Provide the (x, y) coordinate of the cell's center where the given text is located.  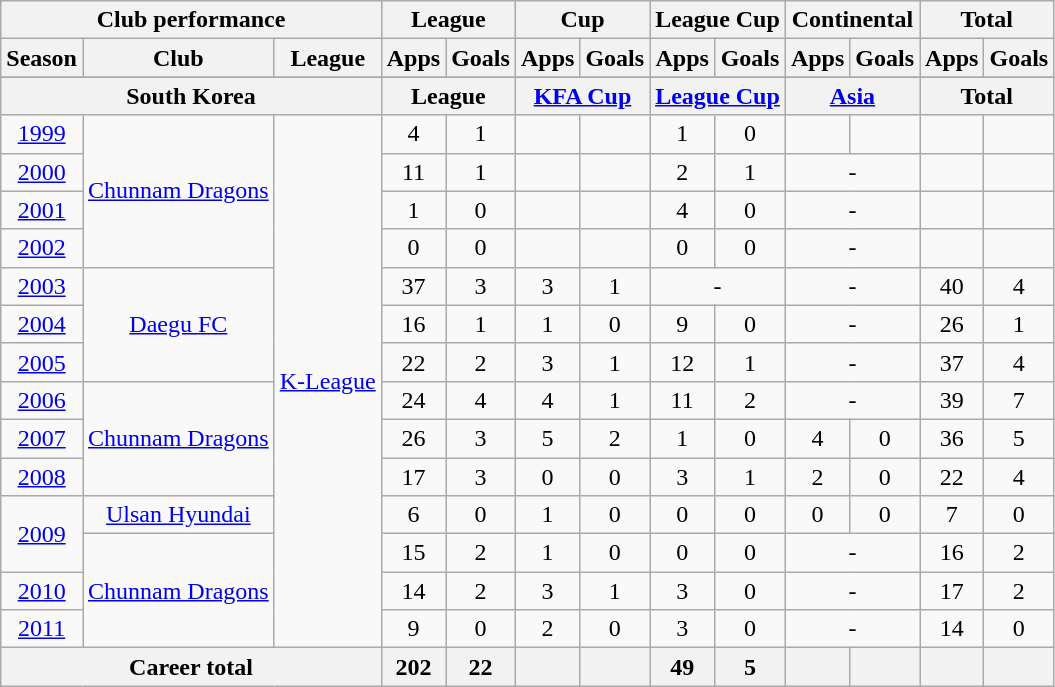
2009 (42, 534)
39 (952, 400)
Daegu FC (178, 324)
36 (952, 438)
Ulsan Hyundai (178, 515)
202 (413, 667)
24 (413, 400)
Asia (852, 96)
Continental (852, 20)
12 (682, 362)
KFA Cup (582, 96)
2007 (42, 438)
2001 (42, 210)
South Korea (191, 96)
2006 (42, 400)
6 (413, 515)
2008 (42, 477)
2000 (42, 172)
Cup (582, 20)
1999 (42, 134)
2011 (42, 629)
Career total (191, 667)
2004 (42, 324)
2002 (42, 248)
40 (952, 286)
2003 (42, 286)
K-League (328, 382)
49 (682, 667)
Season (42, 58)
Club performance (191, 20)
Club (178, 58)
2005 (42, 362)
15 (413, 553)
2010 (42, 591)
